Identify which cell holds the provided text, then report its (X, Y) central coordinate. 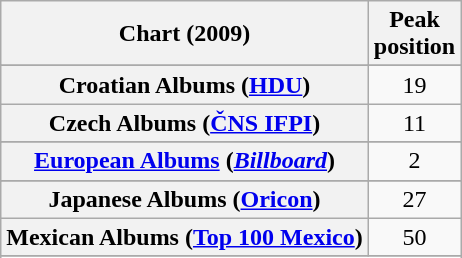
Czech Albums (ČNS IFPI) (185, 123)
11 (414, 123)
European Albums (Billboard) (185, 161)
Japanese Albums (Oricon) (185, 199)
27 (414, 199)
Chart (2009) (185, 34)
19 (414, 85)
Croatian Albums (HDU) (185, 85)
2 (414, 161)
Mexican Albums (Top 100 Mexico) (185, 237)
Peakposition (414, 34)
50 (414, 237)
